Extract the [X, Y] coordinate from the center of the cell holding the provided text.  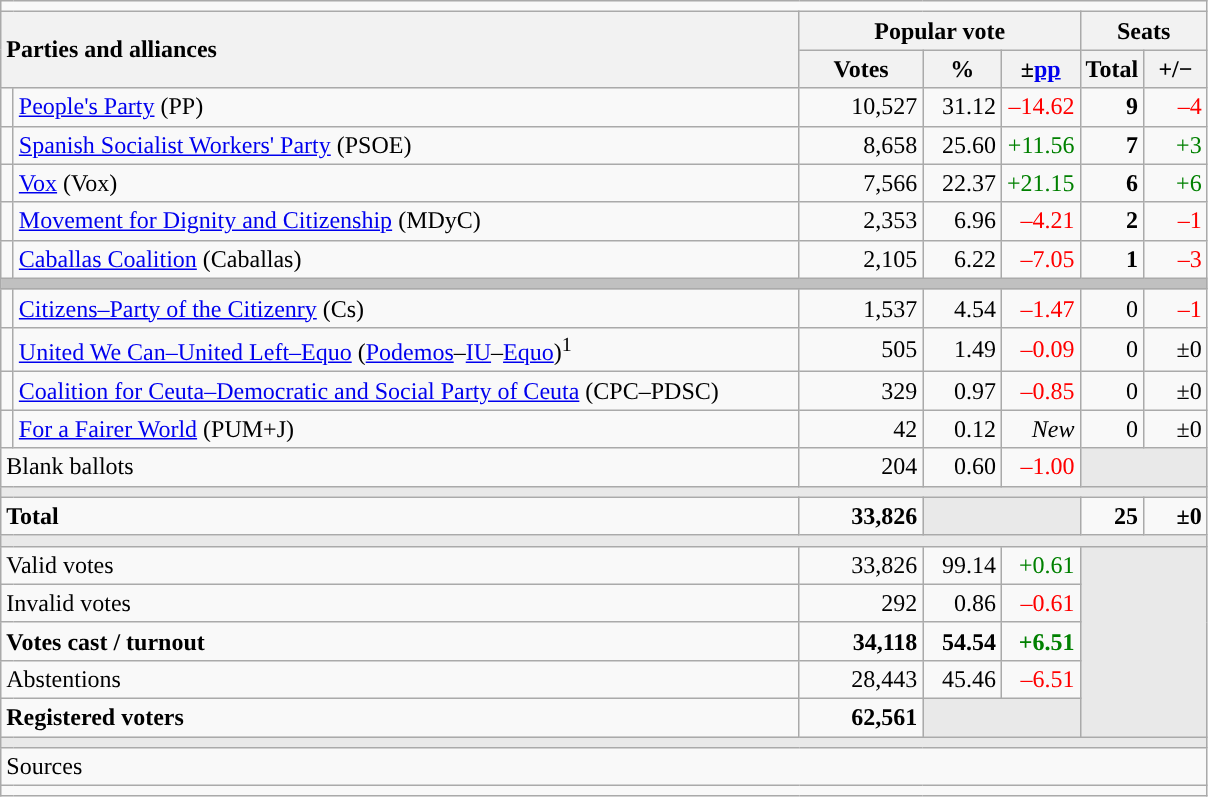
6.22 [962, 259]
329 [861, 391]
Invalid votes [400, 603]
505 [861, 350]
Vox (Vox) [406, 183]
–14.62 [1040, 107]
99.14 [962, 565]
Seats [1144, 31]
31.12 [962, 107]
0.97 [962, 391]
Caballas Coalition (Caballas) [406, 259]
Spanish Socialist Workers' Party (PSOE) [406, 145]
+3 [1176, 145]
0.60 [962, 467]
–4.21 [1040, 221]
9 [1112, 107]
Abstentions [400, 679]
New [1040, 429]
10,527 [861, 107]
0.86 [962, 603]
0.12 [962, 429]
2,105 [861, 259]
2 [1112, 221]
Popular vote [940, 31]
–7.05 [1040, 259]
4.54 [962, 308]
–0.61 [1040, 603]
54.54 [962, 641]
Citizens–Party of the Citizenry (Cs) [406, 308]
Movement for Dignity and Citizenship (MDyC) [406, 221]
28,443 [861, 679]
6 [1112, 183]
62,561 [861, 718]
Parties and alliances [400, 50]
For a Fairer World (PUM+J) [406, 429]
Blank ballots [400, 467]
+21.15 [1040, 183]
45.46 [962, 679]
–1.47 [1040, 308]
+6.51 [1040, 641]
Votes cast / turnout [400, 641]
+11.56 [1040, 145]
Votes [861, 69]
7,566 [861, 183]
% [962, 69]
25.60 [962, 145]
–6.51 [1040, 679]
–1.00 [1040, 467]
People's Party (PP) [406, 107]
34,118 [861, 641]
–3 [1176, 259]
Sources [604, 767]
–0.09 [1040, 350]
–0.85 [1040, 391]
204 [861, 467]
±pp [1040, 69]
Registered voters [400, 718]
United We Can–United Left–Equo (Podemos–IU–Equo)1 [406, 350]
6.96 [962, 221]
42 [861, 429]
8,658 [861, 145]
Valid votes [400, 565]
+6 [1176, 183]
25 [1112, 516]
Coalition for Ceuta–Democratic and Social Party of Ceuta (CPC–PDSC) [406, 391]
1 [1112, 259]
+0.61 [1040, 565]
+/− [1176, 69]
7 [1112, 145]
292 [861, 603]
–4 [1176, 107]
22.37 [962, 183]
1.49 [962, 350]
2,353 [861, 221]
1,537 [861, 308]
